Provide the [x, y] coordinate of the cell's center where the given text is located.  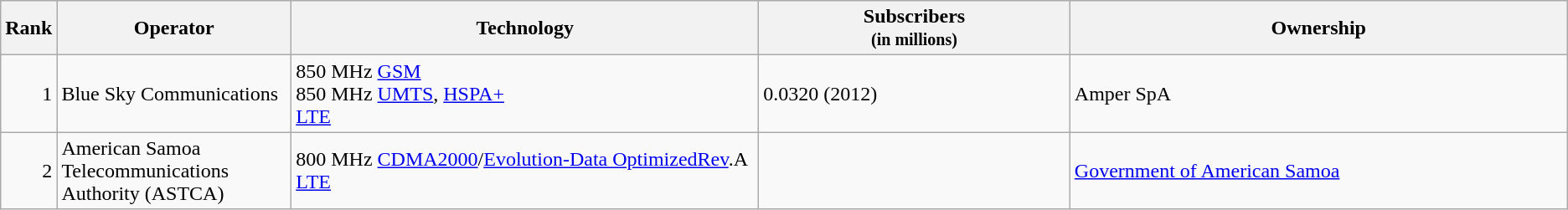
2 [28, 171]
Government of American Samoa [1318, 171]
0.0320 (2012) [915, 94]
Ownership [1318, 28]
American Samoa Telecommunications Authority (ASTCA) [174, 171]
Subscribers(in millions) [915, 28]
Operator [174, 28]
850 MHz GSM850 MHz UMTS, HSPA+LTE [525, 94]
Rank [28, 28]
Blue Sky Communications [174, 94]
Amper SpA [1318, 94]
Technology [525, 28]
1 [28, 94]
800 MHz CDMA2000/Evolution-Data OptimizedRev.ALTE [525, 171]
